Extract the [X, Y] coordinate from the center of the cell holding the provided text.  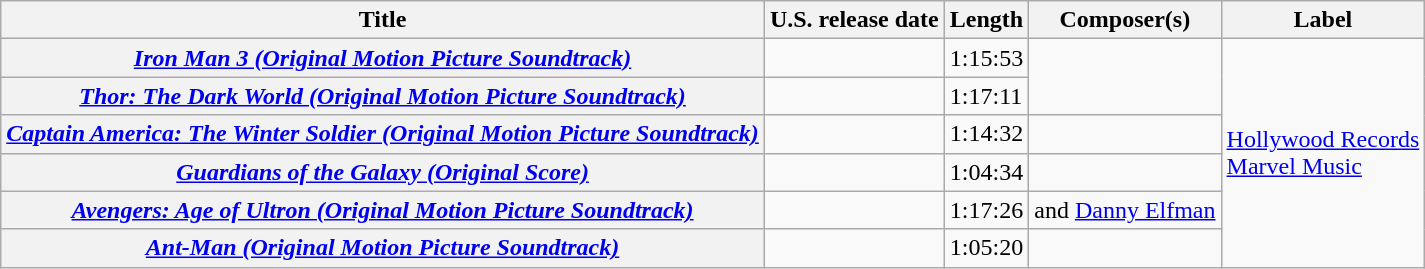
Captain America: The Winter Soldier (Original Motion Picture Soundtrack) [383, 134]
Composer(s) [1125, 20]
1:14:32 [986, 134]
and Danny Elfman [1125, 210]
Thor: The Dark World (Original Motion Picture Soundtrack) [383, 96]
1:17:26 [986, 210]
Iron Man 3 (Original Motion Picture Soundtrack) [383, 58]
Ant-Man (Original Motion Picture Soundtrack) [383, 248]
Length [986, 20]
1:15:53 [986, 58]
1:05:20 [986, 248]
U.S. release date [854, 20]
1:04:34 [986, 172]
Guardians of the Galaxy (Original Score) [383, 172]
1:17:11 [986, 96]
Label [1323, 20]
Hollywood RecordsMarvel Music [1323, 153]
Avengers: Age of Ultron (Original Motion Picture Soundtrack) [383, 210]
Title [383, 20]
